Detect which cell encompasses the target text, then output its (x, y) center coordinate. 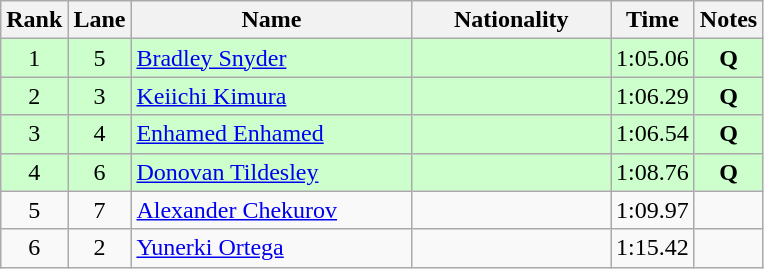
Rank (34, 20)
7 (100, 210)
Lane (100, 20)
Enhamed Enhamed (272, 134)
Alexander Chekurov (272, 210)
Donovan Tildesley (272, 172)
Keiichi Kimura (272, 96)
1:05.06 (653, 58)
1:08.76 (653, 172)
1:09.97 (653, 210)
1:06.29 (653, 96)
1:06.54 (653, 134)
Time (653, 20)
Notes (728, 20)
Bradley Snyder (272, 58)
1:15.42 (653, 248)
Name (272, 20)
Nationality (512, 20)
Yunerki Ortega (272, 248)
1 (34, 58)
